Provide the (X, Y) coordinate of the cell's center where the given text is located.  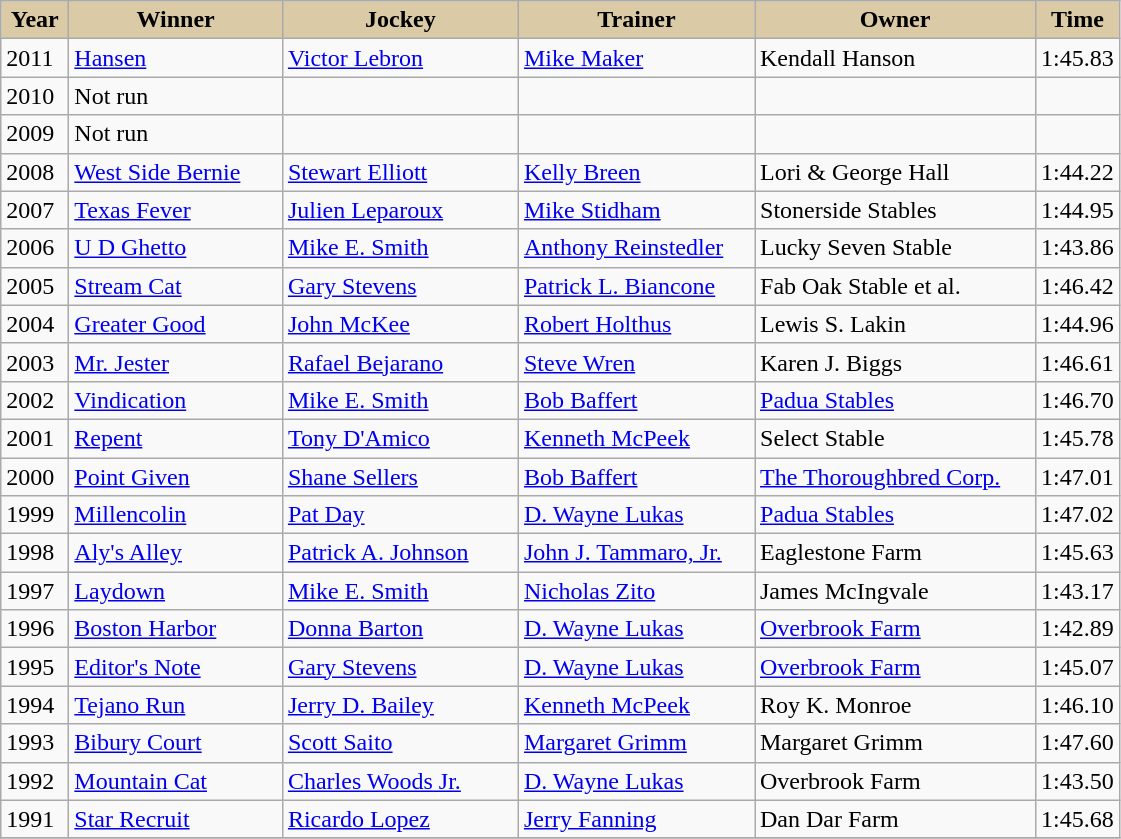
Steve Wren (636, 362)
2009 (35, 134)
1:44.96 (1078, 324)
James McIngvale (894, 591)
1997 (35, 591)
1:43.86 (1078, 248)
Shane Sellers (400, 477)
Stonerside Stables (894, 210)
Owner (894, 20)
1991 (35, 819)
Karen J. Biggs (894, 362)
Kendall Hanson (894, 58)
1998 (35, 553)
Nicholas Zito (636, 591)
Mr. Jester (176, 362)
2004 (35, 324)
The Thoroughbred Corp. (894, 477)
1:47.02 (1078, 515)
Kelly Breen (636, 172)
Tony D'Amico (400, 438)
Trainer (636, 20)
Lewis S. Lakin (894, 324)
Charles Woods Jr. (400, 781)
Fab Oak Stable et al. (894, 286)
Rafael Bejarano (400, 362)
1:43.50 (1078, 781)
Victor Lebron (400, 58)
Stewart Elliott (400, 172)
West Side Bernie (176, 172)
Eaglestone Farm (894, 553)
Pat Day (400, 515)
Texas Fever (176, 210)
2005 (35, 286)
Patrick L. Biancone (636, 286)
1:42.89 (1078, 629)
1:46.61 (1078, 362)
John J. Tammaro, Jr. (636, 553)
2006 (35, 248)
1992 (35, 781)
2007 (35, 210)
Scott Saito (400, 743)
Hansen (176, 58)
Editor's Note (176, 667)
1:47.01 (1078, 477)
1996 (35, 629)
Lucky Seven Stable (894, 248)
Julien Leparoux (400, 210)
Dan Dar Farm (894, 819)
1:45.63 (1078, 553)
Tejano Run (176, 705)
Jerry Fanning (636, 819)
Donna Barton (400, 629)
John McKee (400, 324)
Mountain Cat (176, 781)
1:46.42 (1078, 286)
Laydown (176, 591)
1:47.60 (1078, 743)
2008 (35, 172)
Stream Cat (176, 286)
Patrick A. Johnson (400, 553)
Year (35, 20)
Lori & George Hall (894, 172)
Boston Harbor (176, 629)
Time (1078, 20)
Anthony Reinstedler (636, 248)
2011 (35, 58)
1999 (35, 515)
U D Ghetto (176, 248)
1994 (35, 705)
Jockey (400, 20)
1:43.17 (1078, 591)
1:45.83 (1078, 58)
Millencolin (176, 515)
1:44.22 (1078, 172)
Roy K. Monroe (894, 705)
Vindication (176, 400)
2010 (35, 96)
Ricardo Lopez (400, 819)
Point Given (176, 477)
2001 (35, 438)
Aly's Alley (176, 553)
2000 (35, 477)
1:45.07 (1078, 667)
Repent (176, 438)
Greater Good (176, 324)
Robert Holthus (636, 324)
1:45.78 (1078, 438)
2003 (35, 362)
1993 (35, 743)
Star Recruit (176, 819)
1:44.95 (1078, 210)
Mike Maker (636, 58)
Mike Stidham (636, 210)
Winner (176, 20)
Bibury Court (176, 743)
2002 (35, 400)
Jerry D. Bailey (400, 705)
1:46.10 (1078, 705)
Select Stable (894, 438)
1:46.70 (1078, 400)
1995 (35, 667)
1:45.68 (1078, 819)
